Return the (x, y) coordinate for the center point of the cell that contains the specified text.  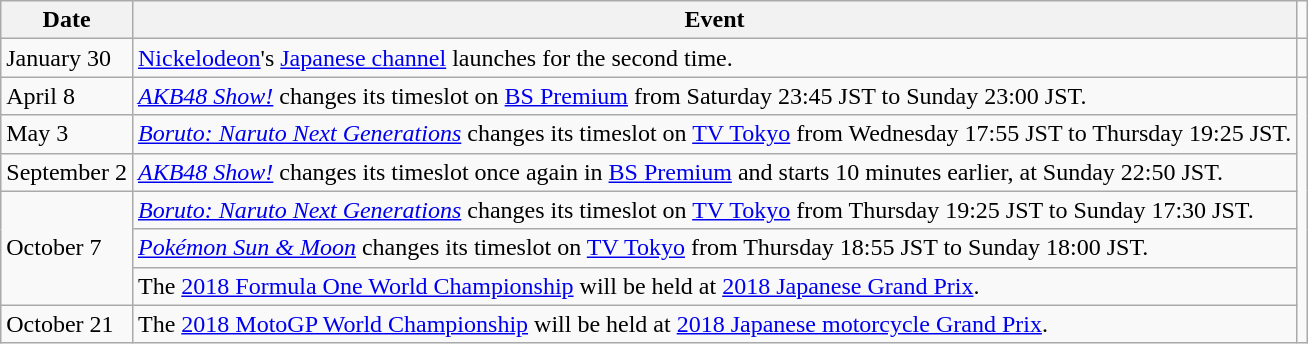
April 8 (67, 96)
Event (714, 20)
May 3 (67, 134)
AKB48 Show! changes its timeslot on BS Premium from Saturday 23:45 JST to Sunday 23:00 JST. (714, 96)
Nickelodeon's Japanese channel launches for the second time. (714, 58)
September 2 (67, 172)
Boruto: Naruto Next Generations changes its timeslot on TV Tokyo from Thursday 19:25 JST to Sunday 17:30 JST. (714, 210)
Boruto: Naruto Next Generations changes its timeslot on TV Tokyo from Wednesday 17:55 JST to Thursday 19:25 JST. (714, 134)
October 7 (67, 248)
October 21 (67, 324)
The 2018 Formula One World Championship will be held at 2018 Japanese Grand Prix. (714, 286)
AKB48 Show! changes its timeslot once again in BS Premium and starts 10 minutes earlier, at Sunday 22:50 JST. (714, 172)
January 30 (67, 58)
Pokémon Sun & Moon changes its timeslot on TV Tokyo from Thursday 18:55 JST to Sunday 18:00 JST. (714, 248)
Date (67, 20)
The 2018 MotoGP World Championship will be held at 2018 Japanese motorcycle Grand Prix. (714, 324)
